Find where the given text appears and provide that cell's center as [x, y] coordinate. 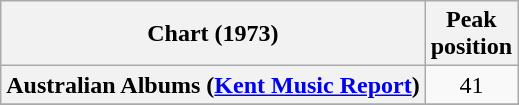
41 [471, 85]
Australian Albums (Kent Music Report) [213, 85]
Chart (1973) [213, 34]
Peakposition [471, 34]
